Return the [x, y] coordinate for the center point of the cell that contains the specified text.  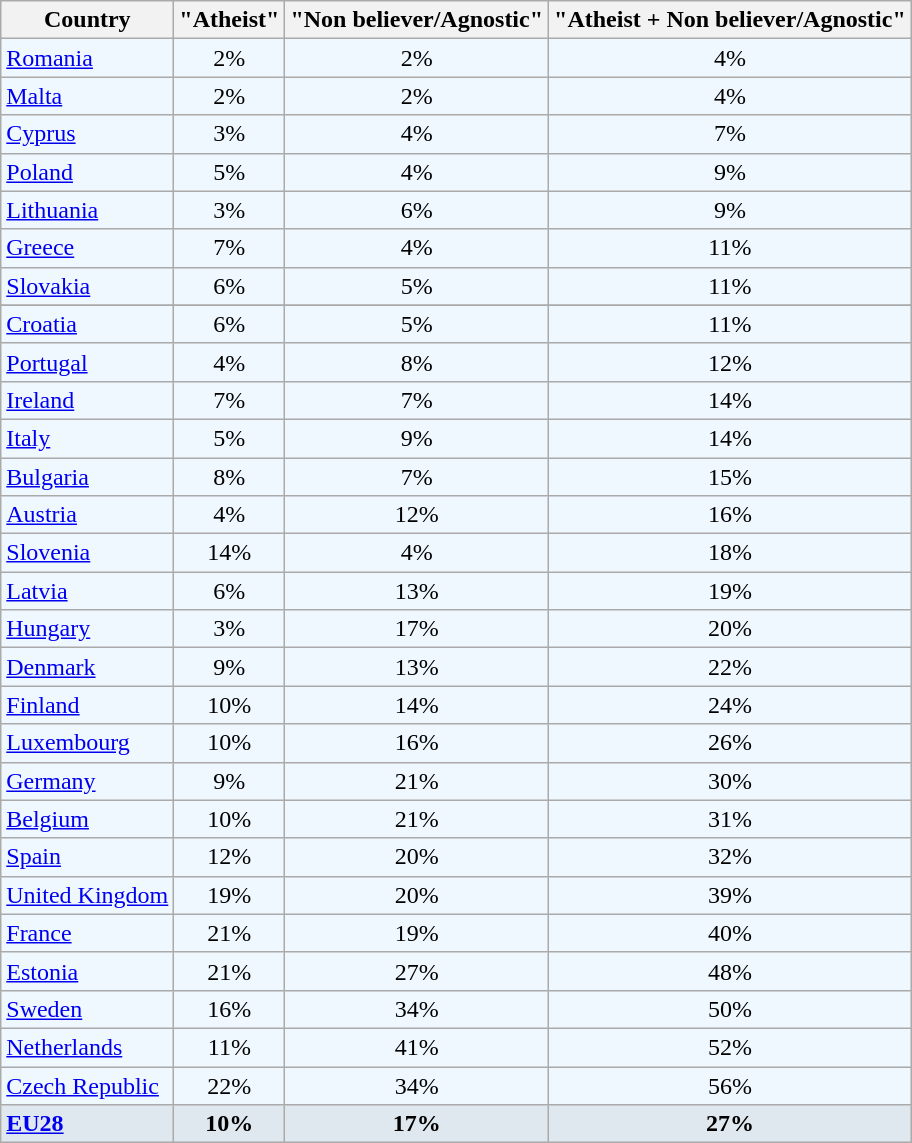
Italy [88, 438]
Ireland [88, 400]
31% [730, 819]
Bulgaria [88, 477]
32% [730, 857]
Lithuania [88, 210]
"Non believer/Agnostic" [417, 20]
Luxembourg [88, 743]
Slovenia [88, 553]
Country [88, 20]
56% [730, 1085]
24% [730, 705]
50% [730, 1009]
Poland [88, 172]
Sweden [88, 1009]
"Atheist + Non believer/Agnostic" [730, 20]
15% [730, 477]
39% [730, 895]
United Kingdom [88, 895]
"Atheist" [230, 20]
52% [730, 1047]
Malta [88, 96]
26% [730, 743]
Germany [88, 781]
Denmark [88, 667]
Romania [88, 58]
Estonia [88, 971]
Cyprus [88, 134]
18% [730, 553]
Spain [88, 857]
48% [730, 971]
Belgium [88, 819]
France [88, 933]
Croatia [88, 324]
30% [730, 781]
Slovakia [88, 286]
Austria [88, 515]
Portugal [88, 362]
40% [730, 933]
Finland [88, 705]
Latvia [88, 591]
EU28 [88, 1124]
41% [417, 1047]
Greece [88, 248]
Czech Republic [88, 1085]
Hungary [88, 629]
Netherlands [88, 1047]
